Determine the (X, Y) coordinate at the center of the cell enclosing the given text.  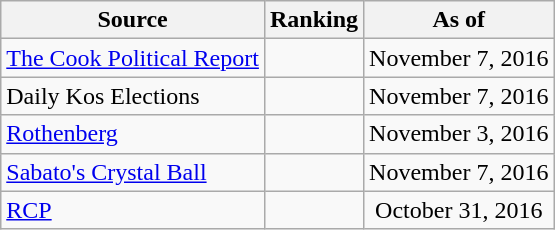
November 3, 2016 (459, 134)
The Cook Political Report (133, 58)
Daily Kos Elections (133, 96)
October 31, 2016 (459, 210)
Rothenberg (133, 134)
Source (133, 20)
As of (459, 20)
Sabato's Crystal Ball (133, 172)
Ranking (314, 20)
RCP (133, 210)
